Extract the [X, Y] coordinate from the center of the cell holding the provided text.  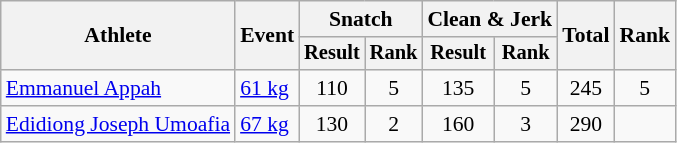
130 [332, 124]
160 [458, 124]
135 [458, 88]
Clean & Jerk [490, 19]
Event [267, 36]
67 kg [267, 124]
Emmanuel Appah [118, 88]
Athlete [118, 36]
61 kg [267, 88]
Snatch [360, 19]
110 [332, 88]
3 [526, 124]
245 [586, 88]
Total [586, 36]
290 [586, 124]
2 [394, 124]
Edidiong Joseph Umoafia [118, 124]
